Extract the (x, y) coordinate from the center of the cell holding the provided text.  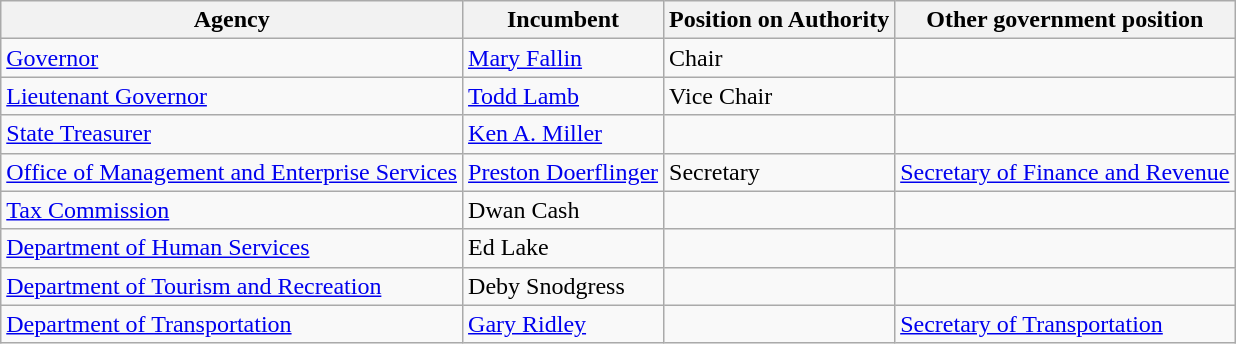
Vice Chair (780, 96)
Incumbent (564, 20)
Department of Transportation (232, 324)
Lieutenant Governor (232, 96)
Department of Tourism and Recreation (232, 286)
Position on Authority (780, 20)
Secretary (780, 172)
Preston Doerflinger (564, 172)
Governor (232, 58)
Secretary of Finance and Revenue (1065, 172)
Secretary of Transportation (1065, 324)
Mary Fallin (564, 58)
Agency (232, 20)
Ken A. Miller (564, 134)
Chair (780, 58)
State Treasurer (232, 134)
Tax Commission (232, 210)
Other government position (1065, 20)
Ed Lake (564, 248)
Deby Snodgress (564, 286)
Dwan Cash (564, 210)
Todd Lamb (564, 96)
Department of Human Services (232, 248)
Gary Ridley (564, 324)
Office of Management and Enterprise Services (232, 172)
